Locate the cell with the specified text and output its [X, Y] center coordinate. 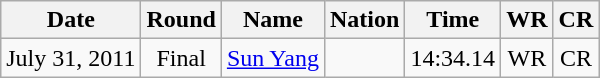
Name [272, 20]
Round [181, 20]
Final [181, 58]
July 31, 2011 [71, 58]
14:34.14 [453, 58]
Time [453, 20]
Date [71, 20]
Sun Yang [272, 58]
Nation [364, 20]
